Identify which cell holds the provided text, then report its [x, y] central coordinate. 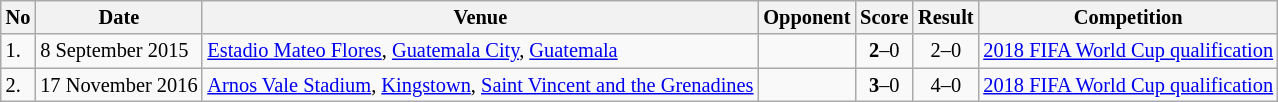
Competition [1128, 17]
Venue [480, 17]
Arnos Vale Stadium, Kingstown, Saint Vincent and the Grenadines [480, 85]
No [18, 17]
Estadio Mateo Flores, Guatemala City, Guatemala [480, 51]
8 September 2015 [118, 51]
Date [118, 17]
Opponent [806, 17]
1. [18, 51]
3–0 [884, 85]
2. [18, 85]
Result [946, 17]
17 November 2016 [118, 85]
4–0 [946, 85]
Score [884, 17]
